Pinpoint the cell where the given text exists, returning its [X, Y] midpoint coordinate. 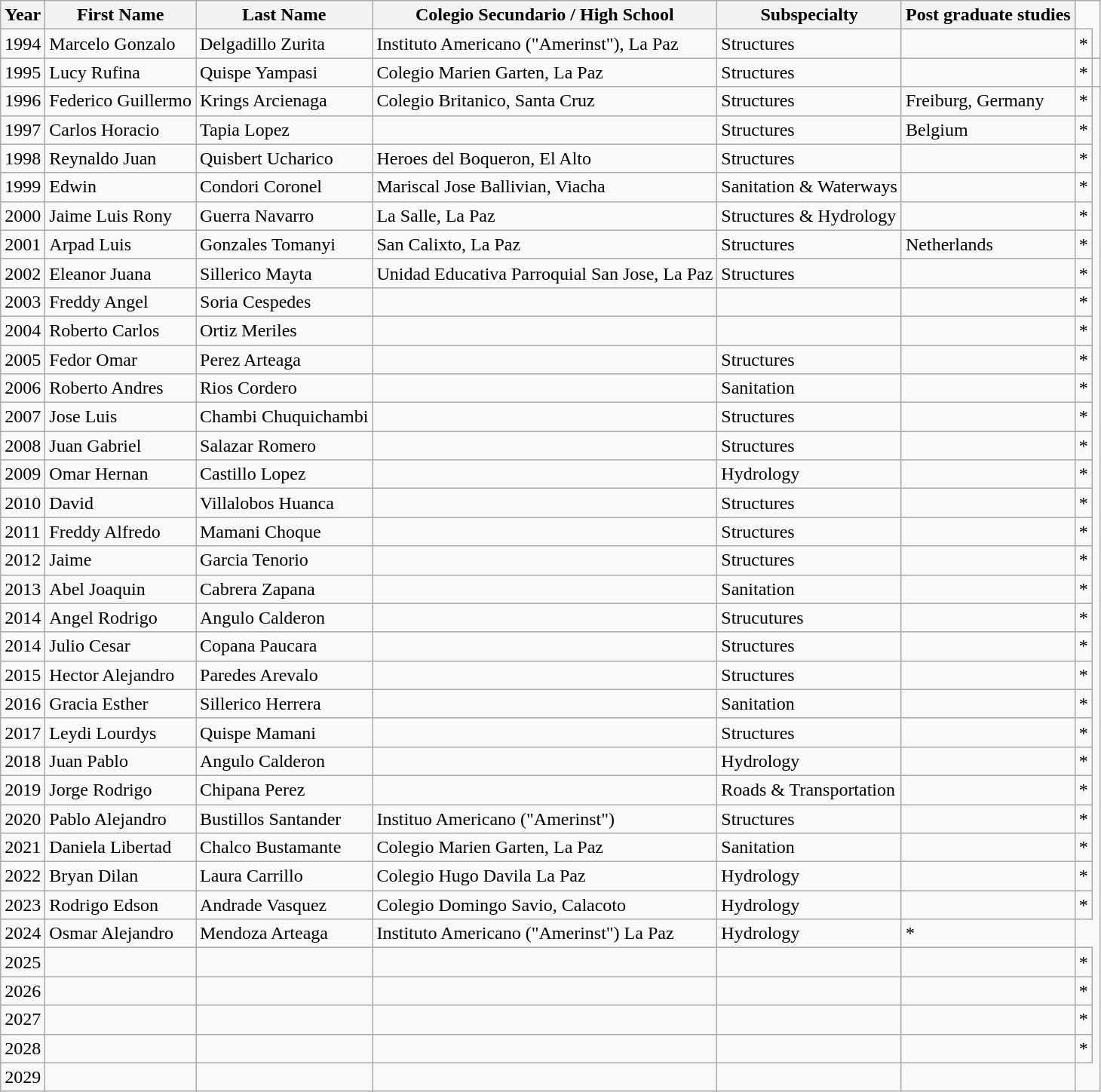
Chalco Bustamante [284, 848]
Sanitation & Waterways [810, 187]
Roberto Andres [121, 388]
2019 [23, 790]
La Salle, La Paz [544, 216]
2020 [23, 818]
First Name [121, 15]
Fedor Omar [121, 360]
David [121, 503]
Belgium [988, 130]
1998 [23, 158]
1999 [23, 187]
Juan Pablo [121, 761]
Bustillos Santander [284, 818]
2000 [23, 216]
2029 [23, 1077]
Colegio Hugo Davila La Paz [544, 876]
2012 [23, 560]
Lucy Rufina [121, 72]
Carlos Horacio [121, 130]
Netherlands [988, 244]
Jaime [121, 560]
Edwin [121, 187]
Rodrigo Edson [121, 905]
Post graduate studies [988, 15]
Salazar Romero [284, 446]
Colegio Britanico, Santa Cruz [544, 101]
Year [23, 15]
Mendoza Arteaga [284, 934]
1995 [23, 72]
Reynaldo Juan [121, 158]
Abel Joaquin [121, 589]
Andrade Vasquez [284, 905]
2028 [23, 1048]
Eleanor Juana [121, 273]
Soria Cespedes [284, 302]
Instituo Americano ("Amerinst") [544, 818]
Jose Luis [121, 417]
2018 [23, 761]
Mariscal Jose Ballivian, Viacha [544, 187]
2010 [23, 503]
2022 [23, 876]
1996 [23, 101]
Freddy Alfredo [121, 532]
Chambi Chuquichambi [284, 417]
Colegio Domingo Savio, Calacoto [544, 905]
2026 [23, 991]
Condori Coronel [284, 187]
2025 [23, 962]
Freddy Angel [121, 302]
1997 [23, 130]
2015 [23, 675]
Subspecialty [810, 15]
2024 [23, 934]
Bryan Dilan [121, 876]
1994 [23, 44]
Paredes Arevalo [284, 675]
Structures & Hydrology [810, 216]
Jorge Rodrigo [121, 790]
Tapia Lopez [284, 130]
Quispe Mamani [284, 732]
Last Name [284, 15]
Roberto Carlos [121, 330]
Julio Cesar [121, 646]
Castillo Lopez [284, 474]
Colegio Secundario / High School [544, 15]
2001 [23, 244]
Instituto Americano ("Amerinst"), La Paz [544, 44]
Strucutures [810, 618]
2013 [23, 589]
2016 [23, 704]
Gonzales Tomanyi [284, 244]
Freiburg, Germany [988, 101]
Instituto Americano ("Amerinst") La Paz [544, 934]
Garcia Tenorio [284, 560]
Federico Guillermo [121, 101]
Laura Carrillo [284, 876]
2004 [23, 330]
Unidad Educativa Parroquial San Jose, La Paz [544, 273]
Roads & Transportation [810, 790]
Arpad Luis [121, 244]
Pablo Alejandro [121, 818]
2007 [23, 417]
Hector Alejandro [121, 675]
Marcelo Gonzalo [121, 44]
Perez Arteaga [284, 360]
2003 [23, 302]
Ortiz Meriles [284, 330]
2006 [23, 388]
2009 [23, 474]
2023 [23, 905]
Juan Gabriel [121, 446]
Quisbert Ucharico [284, 158]
2008 [23, 446]
2005 [23, 360]
Delgadillo Zurita [284, 44]
Sillerico Herrera [284, 704]
Gracia Esther [121, 704]
Sillerico Mayta [284, 273]
Chipana Perez [284, 790]
Cabrera Zapana [284, 589]
Guerra Navarro [284, 216]
Villalobos Huanca [284, 503]
Daniela Libertad [121, 848]
Jaime Luis Rony [121, 216]
2021 [23, 848]
Omar Hernan [121, 474]
2011 [23, 532]
2027 [23, 1020]
Angel Rodrigo [121, 618]
Leydi Lourdys [121, 732]
Rios Cordero [284, 388]
Copana Paucara [284, 646]
Heroes del Boqueron, El Alto [544, 158]
Krings Arcienaga [284, 101]
San Calixto, La Paz [544, 244]
Osmar Alejandro [121, 934]
2002 [23, 273]
Mamani Choque [284, 532]
2017 [23, 732]
Quispe Yampasi [284, 72]
